Detect which cell encompasses the target text, then output its [x, y] center coordinate. 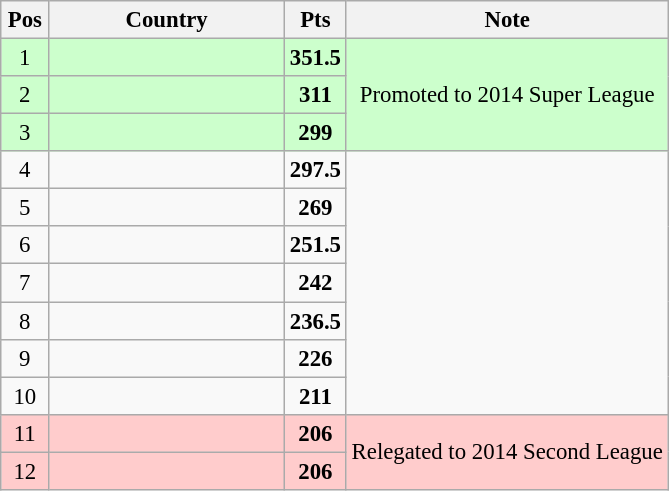
242 [315, 283]
226 [315, 358]
4 [25, 170]
236.5 [315, 321]
11 [25, 433]
7 [25, 283]
10 [25, 396]
251.5 [315, 245]
299 [315, 133]
5 [25, 208]
211 [315, 396]
Country [167, 20]
Promoted to 2014 Super League [507, 96]
297.5 [315, 170]
Pos [25, 20]
Note [507, 20]
Relegated to 2014 Second League [507, 452]
6 [25, 245]
2 [25, 95]
8 [25, 321]
3 [25, 133]
311 [315, 95]
Pts [315, 20]
269 [315, 208]
9 [25, 358]
351.5 [315, 58]
1 [25, 58]
12 [25, 471]
